Capture the cell that displays the provided text and extract its [X, Y] central coordinate. 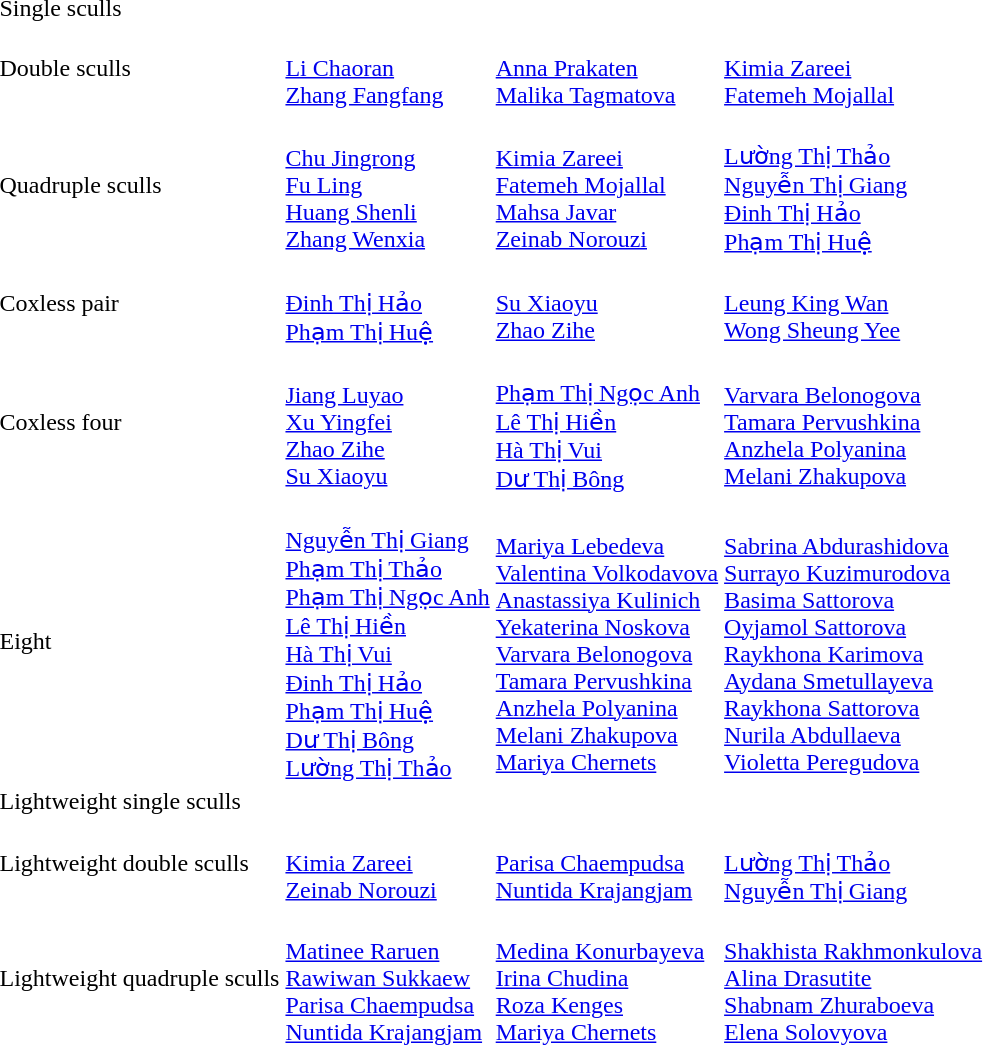
Chu JingrongFu LingHuang ShenliZhang Wenxia [388, 185]
Đinh Thị HảoPhạm Thị Huệ [388, 304]
Nguyễn Thị GiangPhạm Thị ThảoPhạm Thị Ngọc AnhLê Thị HiềnHà Thị VuiĐinh Thị HảoPhạm Thị HuệDư Thị BôngLường Thị Thảo [388, 640]
Su XiaoyuZhao Zihe [606, 304]
Jiang LuyaoXu YingfeiZhao ZiheSu Xiaoyu [388, 422]
Phạm Thị Ngọc AnhLê Thị HiềnHà Thị VuiDư Thị Bông [606, 422]
Kimia ZareeiZeinab Norouzi [388, 864]
Parisa ChaempudsaNuntida Krajangjam [606, 864]
Kimia ZareeiFatemeh MojallalMahsa JavarZeinab Norouzi [606, 185]
Li ChaoranZhang Fangfang [388, 68]
Anna PrakatenMalika Tagmatova [606, 68]
